Pinpoint the cell where the given text exists, returning its [x, y] midpoint coordinate. 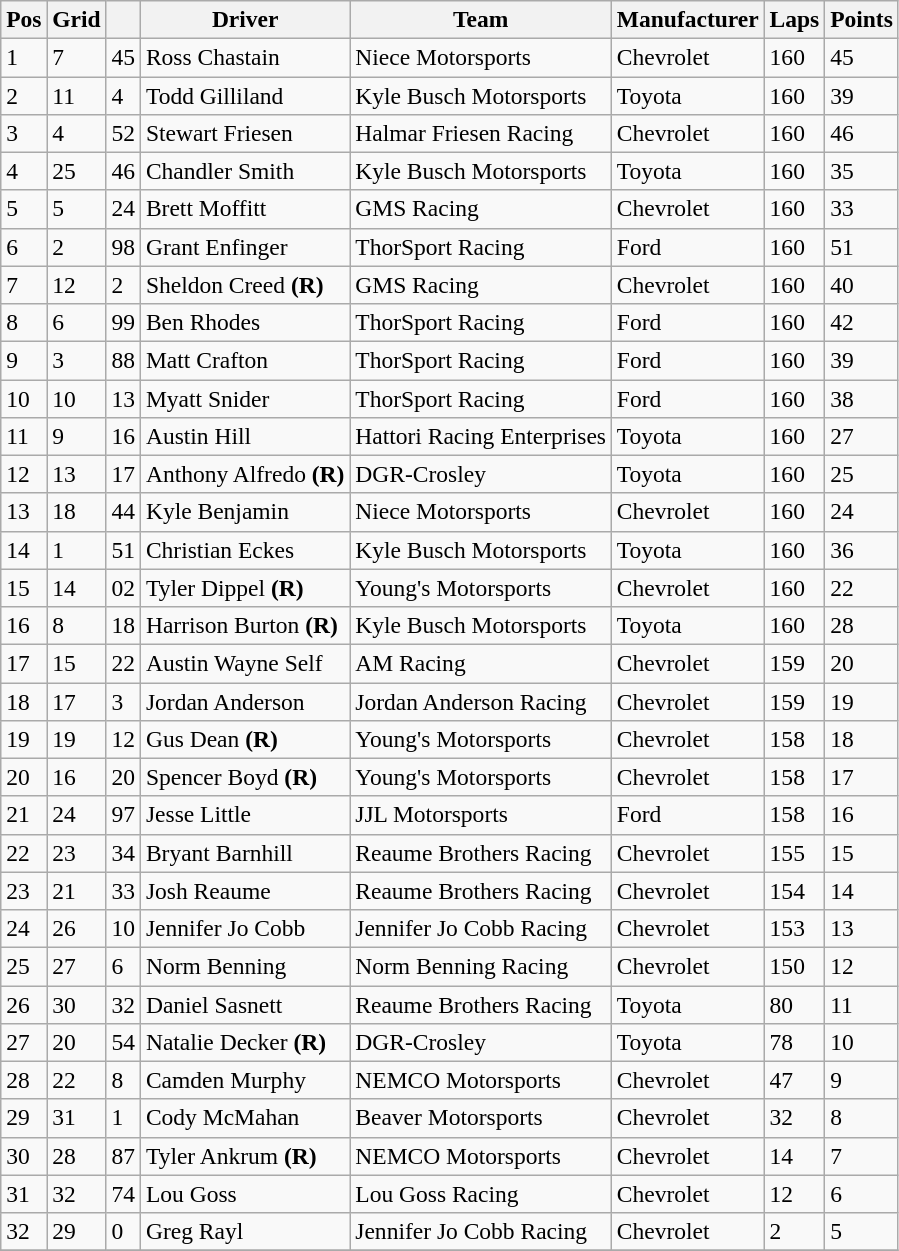
Tyler Dippel (R) [244, 588]
98 [123, 247]
Beaver Motorsports [481, 1118]
Chandler Smith [244, 171]
Laps [794, 19]
99 [123, 322]
153 [794, 928]
87 [123, 1156]
Grant Enfinger [244, 247]
Matt Crafton [244, 360]
Bryant Barnhill [244, 853]
Camden Murphy [244, 1080]
Hattori Racing Enterprises [481, 436]
Brett Moffitt [244, 209]
Driver [244, 19]
Christian Eckes [244, 550]
44 [123, 512]
Cody McMahan [244, 1118]
Gus Dean (R) [244, 739]
Jordan Anderson [244, 701]
35 [862, 171]
40 [862, 285]
155 [794, 853]
Anthony Alfredo (R) [244, 474]
54 [123, 1042]
88 [123, 360]
Todd Gilliland [244, 95]
02 [123, 588]
Lou Goss Racing [481, 1194]
Ross Chastain [244, 57]
Myatt Snider [244, 398]
Ben Rhodes [244, 322]
42 [862, 322]
Pos [24, 19]
Manufacturer [688, 19]
Lou Goss [244, 1194]
78 [794, 1042]
Daniel Sasnett [244, 1004]
Sheldon Creed (R) [244, 285]
Norm Benning [244, 966]
Greg Rayl [244, 1231]
47 [794, 1080]
Stewart Friesen [244, 133]
97 [123, 815]
AM Racing [481, 663]
150 [794, 966]
Norm Benning Racing [481, 966]
52 [123, 133]
Josh Reaume [244, 891]
Kyle Benjamin [244, 512]
Team [481, 19]
34 [123, 853]
Grid [76, 19]
Austin Wayne Self [244, 663]
Jesse Little [244, 815]
Tyler Ankrum (R) [244, 1156]
Jennifer Jo Cobb [244, 928]
Halmar Friesen Racing [481, 133]
38 [862, 398]
Harrison Burton (R) [244, 625]
Points [862, 19]
Natalie Decker (R) [244, 1042]
Jordan Anderson Racing [481, 701]
Austin Hill [244, 436]
0 [123, 1231]
80 [794, 1004]
Spencer Boyd (R) [244, 777]
JJL Motorsports [481, 815]
154 [794, 891]
36 [862, 550]
74 [123, 1194]
